Provide the (x, y) coordinate of the cell's center where the given text is located.  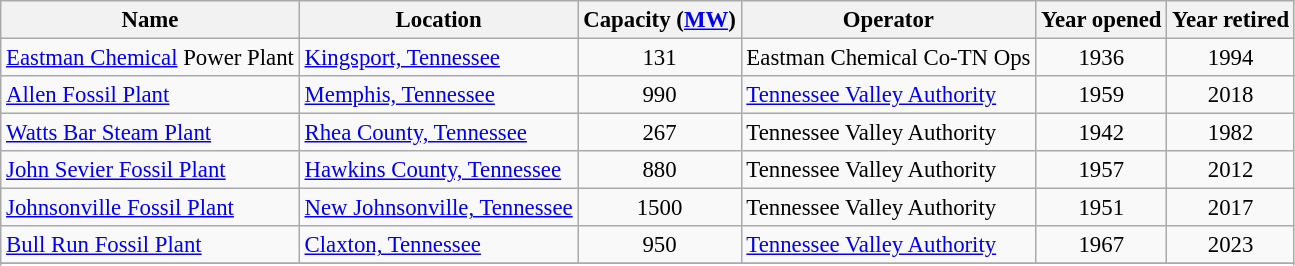
Year opened (1102, 20)
Eastman Chemical Power Plant (150, 58)
Capacity (MW) (660, 20)
Claxton, Tennessee (438, 245)
990 (660, 95)
John Sevier Fossil Plant (150, 170)
1500 (660, 208)
2018 (1231, 95)
131 (660, 58)
Kingsport, Tennessee (438, 58)
2017 (1231, 208)
267 (660, 133)
1994 (1231, 58)
Year retired (1231, 20)
Location (438, 20)
Allen Fossil Plant (150, 95)
Name (150, 20)
Eastman Chemical Co-TN Ops (888, 58)
Memphis, Tennessee (438, 95)
1942 (1102, 133)
Johnsonville Fossil Plant (150, 208)
Operator (888, 20)
Rhea County, Tennessee (438, 133)
2023 (1231, 245)
Hawkins County, Tennessee (438, 170)
1982 (1231, 133)
880 (660, 170)
1936 (1102, 58)
2012 (1231, 170)
Watts Bar Steam Plant (150, 133)
1967 (1102, 245)
1951 (1102, 208)
Bull Run Fossil Plant (150, 245)
1959 (1102, 95)
1957 (1102, 170)
New Johnsonville, Tennessee (438, 208)
950 (660, 245)
